Provide the (x, y) coordinate of the cell's center where the given text is located.  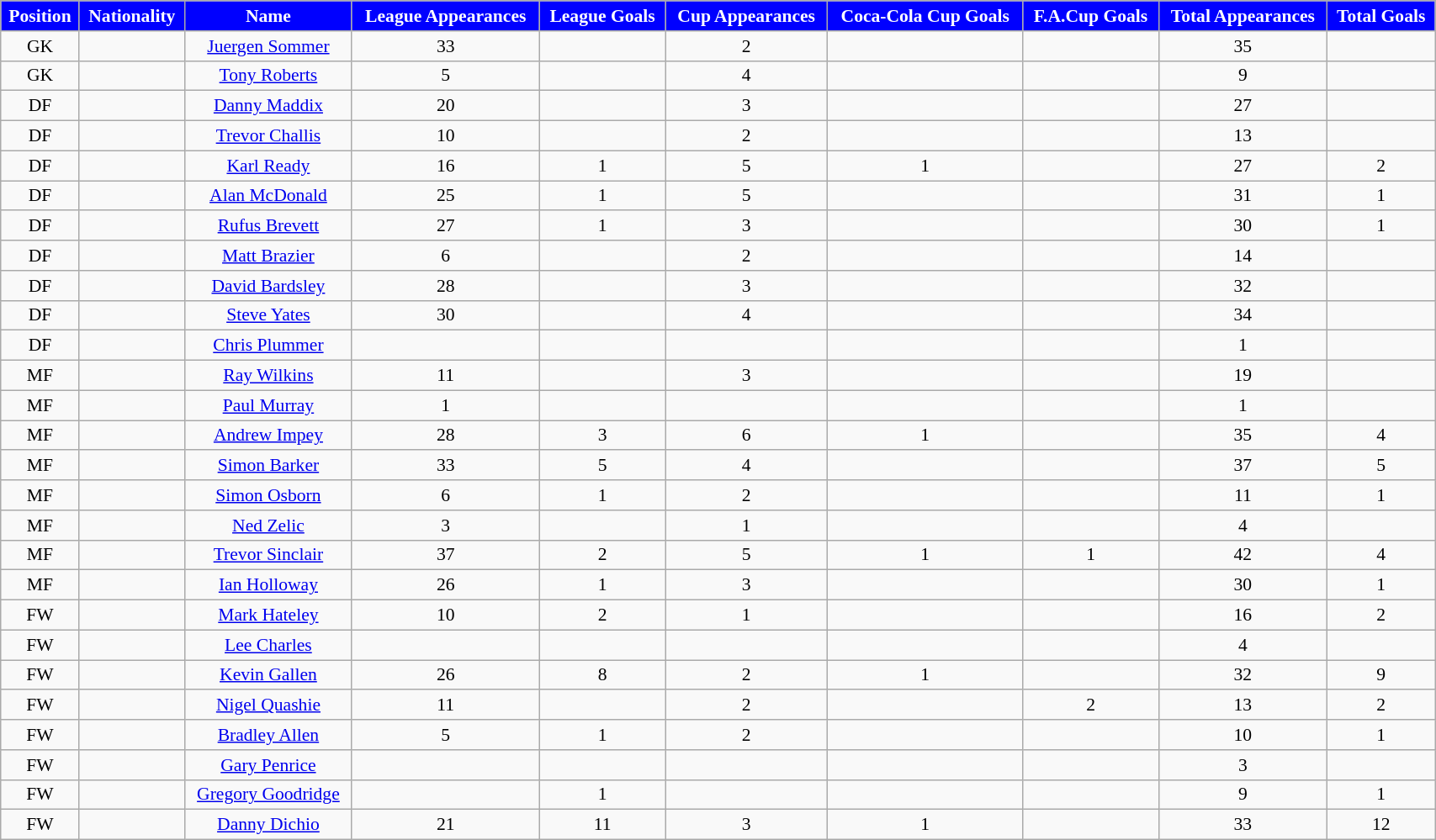
Trevor Sinclair (268, 555)
34 (1243, 315)
Total Appearances (1243, 16)
Alan McDonald (268, 196)
Ian Holloway (268, 585)
42 (1243, 555)
Juergen Sommer (268, 46)
Andrew Impey (268, 436)
12 (1381, 825)
8 (602, 675)
Danny Dichio (268, 825)
Bradley Allen (268, 735)
Karl Ready (268, 166)
Gregory Goodridge (268, 795)
League Appearances (446, 16)
Cup Appearances (746, 16)
David Bardsley (268, 286)
Kevin Gallen (268, 675)
Nationality (131, 16)
14 (1243, 256)
Matt Brazier (268, 256)
F.A.Cup Goals (1090, 16)
31 (1243, 196)
Trevor Challis (268, 136)
Ray Wilkins (268, 376)
Name (268, 16)
Coca-Cola Cup Goals (925, 16)
Danny Maddix (268, 106)
Simon Barker (268, 466)
19 (1243, 376)
Paul Murray (268, 405)
League Goals (602, 16)
Steve Yates (268, 315)
Nigel Quashie (268, 705)
Rufus Brevett (268, 226)
Position (40, 16)
Mark Hateley (268, 615)
Tony Roberts (268, 76)
Lee Charles (268, 645)
21 (446, 825)
Ned Zelic (268, 526)
Chris Plummer (268, 346)
Total Goals (1381, 16)
Simon Osborn (268, 495)
25 (446, 196)
Gary Penrice (268, 765)
20 (446, 106)
